Provide the [x, y] coordinate of the cell's center where the given text is located.  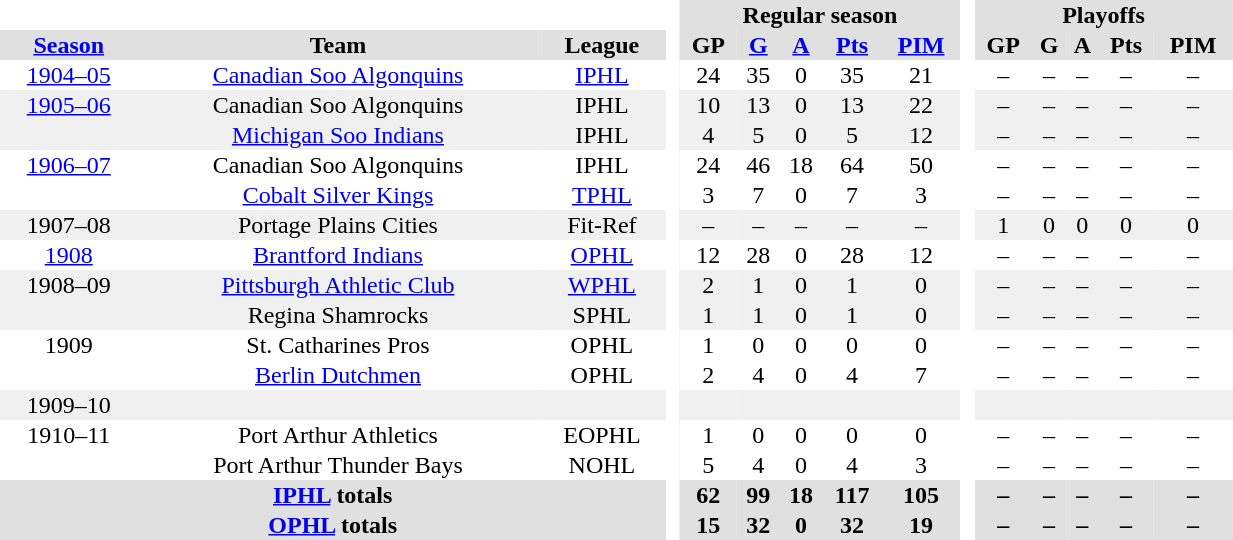
Berlin Dutchmen [338, 375]
Regular season [820, 15]
Michigan Soo Indians [338, 135]
64 [852, 165]
St. Catharines Pros [338, 345]
Cobalt Silver Kings [338, 195]
21 [921, 75]
OPHL totals [332, 525]
1909 [69, 345]
46 [758, 165]
SPHL [602, 315]
Pittsburgh Athletic Club [338, 285]
Brantford Indians [338, 255]
Port Arthur Thunder Bays [338, 465]
1908–09 [69, 285]
1904–05 [69, 75]
Port Arthur Athletics [338, 435]
10 [708, 105]
50 [921, 165]
105 [921, 495]
EOPHL [602, 435]
TPHL [602, 195]
WPHL [602, 285]
Portage Plains Cities [338, 225]
1910–11 [69, 435]
League [602, 45]
IPHL totals [332, 495]
1906–07 [69, 165]
Fit-Ref [602, 225]
Team [338, 45]
1905–06 [69, 105]
Season [69, 45]
62 [708, 495]
1908 [69, 255]
1909–10 [69, 405]
99 [758, 495]
NOHL [602, 465]
117 [852, 495]
19 [921, 525]
22 [921, 105]
15 [708, 525]
Regina Shamrocks [338, 315]
Playoffs [1104, 15]
1907–08 [69, 225]
